Identify which cell holds the provided text, then report its [X, Y] central coordinate. 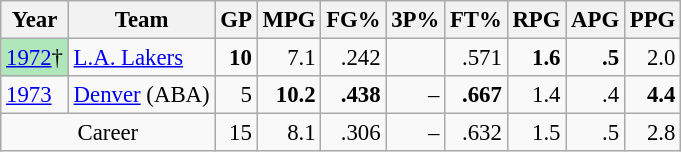
APG [596, 20]
Career [108, 133]
8.1 [289, 133]
10.2 [289, 95]
FT% [476, 20]
1.6 [536, 58]
1.4 [536, 95]
GP [236, 20]
1.5 [536, 133]
3P% [416, 20]
5 [236, 95]
.4 [596, 95]
7.1 [289, 58]
1972† [35, 58]
.667 [476, 95]
Year [35, 20]
RPG [536, 20]
.632 [476, 133]
10 [236, 58]
L.A. Lakers [142, 58]
.438 [354, 95]
Denver (ABA) [142, 95]
MPG [289, 20]
2.8 [652, 133]
.242 [354, 58]
PPG [652, 20]
15 [236, 133]
1973 [35, 95]
4.4 [652, 95]
.306 [354, 133]
2.0 [652, 58]
Team [142, 20]
.571 [476, 58]
FG% [354, 20]
